Find where the given text appears and provide that cell's center as (X, Y) coordinate. 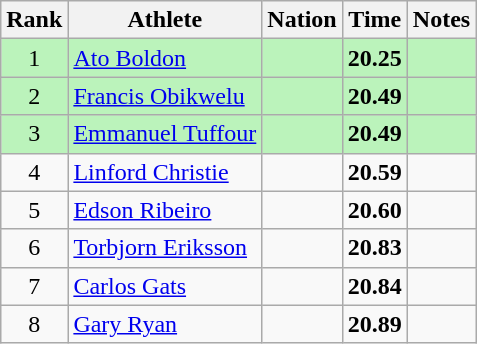
Notes (441, 20)
20.60 (374, 210)
Torbjorn Eriksson (165, 248)
20.84 (374, 286)
3 (34, 134)
Linford Christie (165, 172)
5 (34, 210)
Time (374, 20)
Rank (34, 20)
6 (34, 248)
20.83 (374, 248)
1 (34, 58)
20.59 (374, 172)
Edson Ribeiro (165, 210)
Ato Boldon (165, 58)
Athlete (165, 20)
Emmanuel Tuffour (165, 134)
8 (34, 324)
4 (34, 172)
Francis Obikwelu (165, 96)
20.89 (374, 324)
Gary Ryan (165, 324)
Nation (302, 20)
7 (34, 286)
2 (34, 96)
Carlos Gats (165, 286)
20.25 (374, 58)
